Extract the (X, Y) coordinate from the center of the cell holding the provided text.  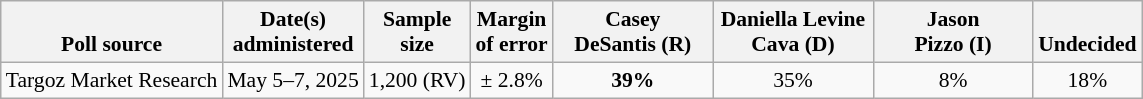
± 2.8% (512, 80)
JasonPizzo (I) (953, 32)
1,200 (RV) (418, 80)
Date(s)administered (292, 32)
18% (1087, 80)
Undecided (1087, 32)
CaseyDeSantis (R) (633, 32)
35% (793, 80)
May 5–7, 2025 (292, 80)
39% (633, 80)
Marginof error (512, 32)
Targoz Market Research (112, 80)
8% (953, 80)
Samplesize (418, 32)
Poll source (112, 32)
Daniella LevineCava (D) (793, 32)
